Determine the (x, y) coordinate at the center of the cell enclosing the given text.  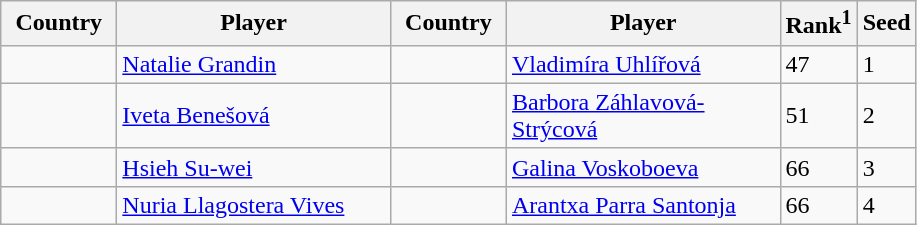
Hsieh Su-wei (254, 167)
47 (818, 64)
Galina Voskoboeva (643, 167)
Natalie Grandin (254, 64)
Nuria Llagostera Vives (254, 205)
4 (886, 205)
Arantxa Parra Santonja (643, 205)
Rank1 (818, 24)
1 (886, 64)
2 (886, 116)
Vladimíra Uhlířová (643, 64)
Barbora Záhlavová-Strýcová (643, 116)
Iveta Benešová (254, 116)
Seed (886, 24)
51 (818, 116)
3 (886, 167)
